Identify which cell holds the provided text, then report its (X, Y) central coordinate. 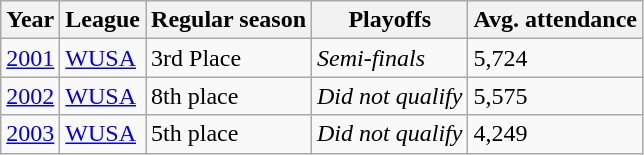
8th place (229, 96)
Playoffs (390, 20)
Regular season (229, 20)
Semi-finals (390, 58)
5,575 (556, 96)
Year (30, 20)
2001 (30, 58)
3rd Place (229, 58)
League (103, 20)
2002 (30, 96)
5th place (229, 134)
Avg. attendance (556, 20)
5,724 (556, 58)
4,249 (556, 134)
2003 (30, 134)
